Extract the [X, Y] coordinate from the center of the cell holding the provided text.  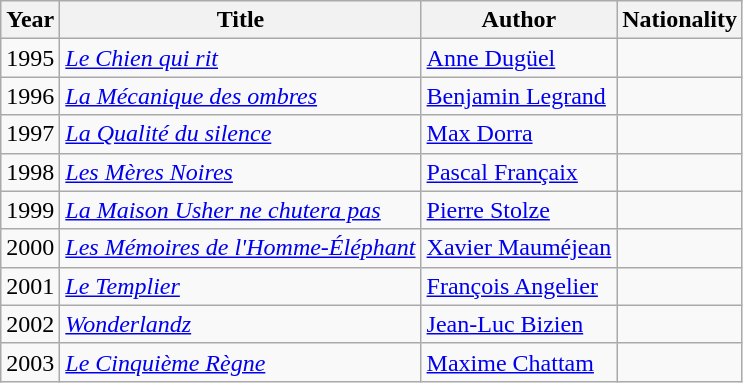
François Angelier [519, 286]
Benjamin Legrand [519, 96]
Xavier Mauméjean [519, 248]
Wonderlandz [240, 324]
Les Mères Noires [240, 172]
Les Mémoires de l'Homme-Éléphant [240, 248]
1996 [30, 96]
2002 [30, 324]
La Qualité du silence [240, 134]
Max Dorra [519, 134]
Pierre Stolze [519, 210]
1998 [30, 172]
Maxime Chattam [519, 362]
Le Chien qui rit [240, 58]
Author [519, 20]
1997 [30, 134]
Jean-Luc Bizien [519, 324]
Le Templier [240, 286]
Anne Dugüel [519, 58]
Title [240, 20]
2000 [30, 248]
La Mécanique des ombres [240, 96]
2003 [30, 362]
Year [30, 20]
2001 [30, 286]
Le Cinquième Règne [240, 362]
1995 [30, 58]
1999 [30, 210]
La Maison Usher ne chutera pas [240, 210]
Pascal Françaix [519, 172]
Nationality [680, 20]
